Detect which cell encompasses the target text, then output its [X, Y] center coordinate. 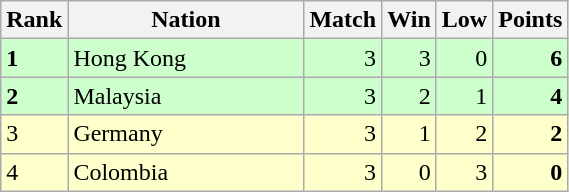
Points [530, 20]
Colombia [186, 172]
Low [464, 20]
Win [410, 20]
Malaysia [186, 96]
Nation [186, 20]
6 [530, 58]
Germany [186, 134]
Hong Kong [186, 58]
Match [343, 20]
Rank [34, 20]
